From the cell containing the given text, extract its center point as (x, y) coordinate. 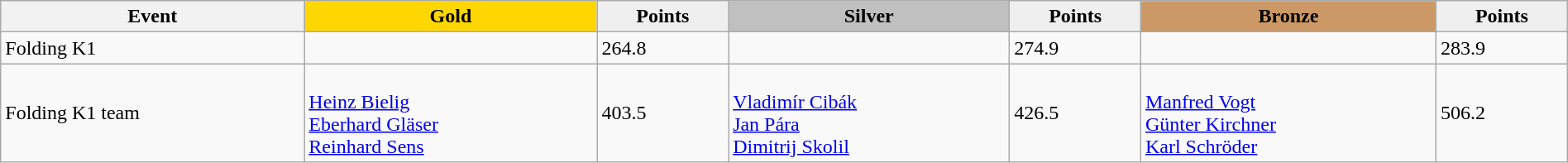
Gold (451, 17)
Bronze (1288, 17)
274.9 (1075, 48)
403.5 (663, 113)
Event (152, 17)
Silver (869, 17)
283.9 (1502, 48)
426.5 (1075, 113)
Vladimír CibákJan PáraDimitrij Skolil (869, 113)
Folding K1 team (152, 113)
Manfred VogtGünter KirchnerKarl Schröder (1288, 113)
Heinz BieligEberhard GläserReinhard Sens (451, 113)
Folding K1 (152, 48)
264.8 (663, 48)
506.2 (1502, 113)
